Return the (X, Y) coordinate for the center point of the cell that contains the specified text.  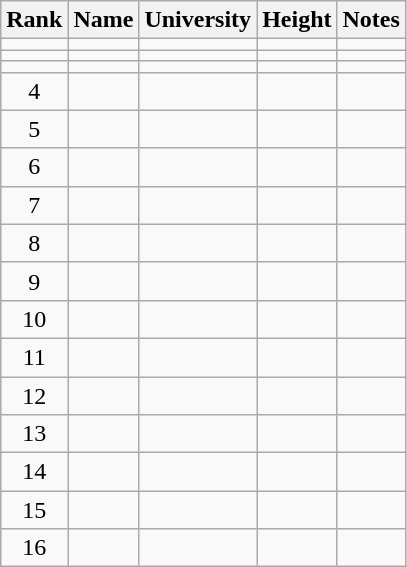
University (198, 20)
Rank (34, 20)
9 (34, 281)
Height (297, 20)
15 (34, 510)
6 (34, 167)
12 (34, 395)
8 (34, 243)
11 (34, 357)
4 (34, 91)
10 (34, 319)
13 (34, 434)
Name (104, 20)
7 (34, 205)
16 (34, 548)
14 (34, 472)
5 (34, 129)
Notes (371, 20)
